Identify which cell holds the provided text, then report its (X, Y) central coordinate. 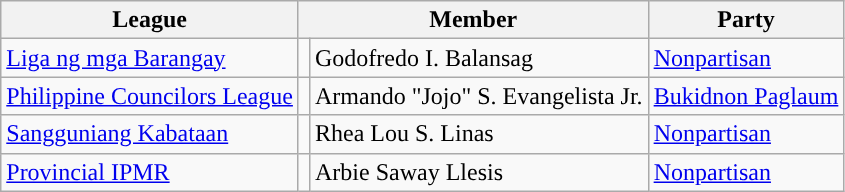
League (150, 20)
Member (473, 20)
Arbie Saway Llesis (478, 172)
Liga ng mga Barangay (150, 58)
Bukidnon Paglaum (746, 96)
Godofredo I. Balansag (478, 58)
Party (746, 20)
Philippine Councilors League (150, 96)
Sangguniang Kabataan (150, 134)
Rhea Lou S. Linas (478, 134)
Provincial IPMR (150, 172)
Armando "Jojo" S. Evangelista Jr. (478, 96)
